From the cell containing the given text, extract its center point as (X, Y) coordinate. 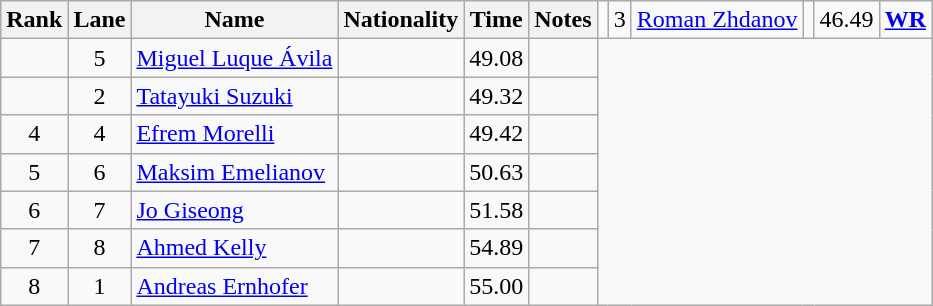
46.49 (846, 20)
2 (100, 96)
Efrem Morelli (234, 134)
Lane (100, 20)
Nationality (401, 20)
Rank (34, 20)
Maksim Emelianov (234, 172)
Tatayuki Suzuki (234, 96)
49.32 (496, 96)
50.63 (496, 172)
55.00 (496, 286)
Jo Giseong (234, 210)
3 (620, 20)
49.08 (496, 58)
49.42 (496, 134)
54.89 (496, 248)
Miguel Luque Ávila (234, 58)
WR (905, 20)
Ahmed Kelly (234, 248)
Roman Zhdanov (717, 20)
1 (100, 286)
Name (234, 20)
51.58 (496, 210)
Notes (563, 20)
Andreas Ernhofer (234, 286)
Time (496, 20)
